Detect which cell encompasses the target text, then output its [X, Y] center coordinate. 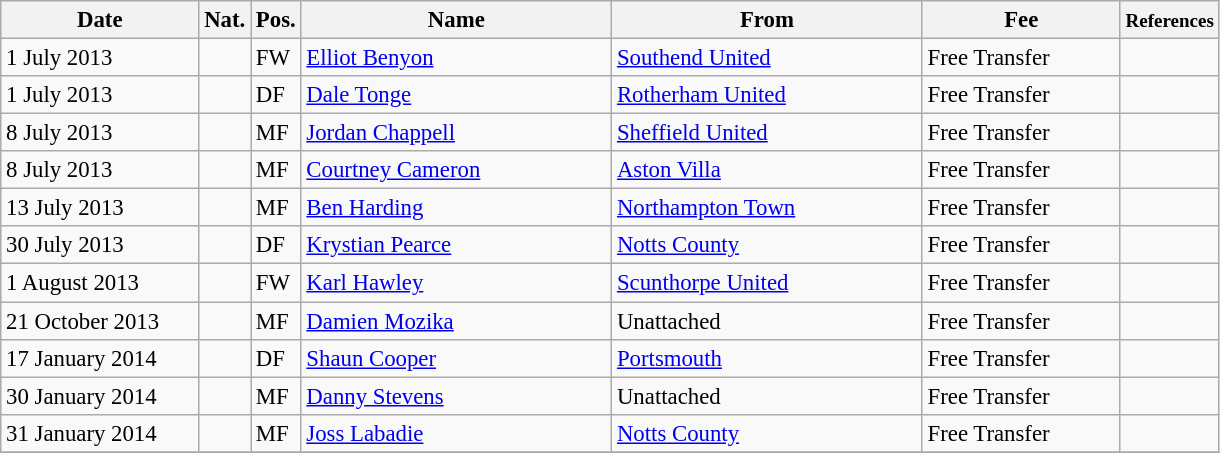
31 January 2014 [100, 433]
Name [456, 20]
Portsmouth [768, 358]
30 January 2014 [100, 396]
Joss Labadie [456, 433]
Shaun Cooper [456, 358]
13 July 2013 [100, 208]
Fee [1021, 20]
Courtney Cameron [456, 170]
1 August 2013 [100, 283]
Northampton Town [768, 208]
Sheffield United [768, 133]
Pos. [276, 20]
Ben Harding [456, 208]
Elliot Benyon [456, 58]
Aston Villa [768, 170]
Danny Stevens [456, 396]
Karl Hawley [456, 283]
30 July 2013 [100, 245]
17 January 2014 [100, 358]
Damien Mozika [456, 321]
Rotherham United [768, 95]
Southend United [768, 58]
From [768, 20]
References [1170, 20]
Jordan Chappell [456, 133]
Dale Tonge [456, 95]
Nat. [225, 20]
Scunthorpe United [768, 283]
21 October 2013 [100, 321]
Krystian Pearce [456, 245]
Date [100, 20]
